Provide the [x, y] coordinate of the cell's center where the given text is located.  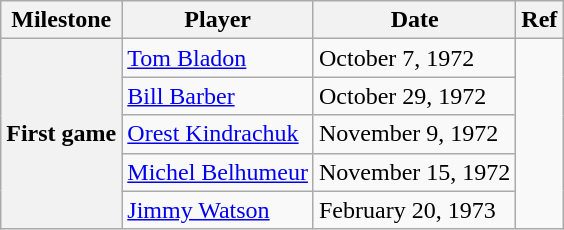
October 7, 1972 [414, 58]
February 20, 1973 [414, 210]
October 29, 1972 [414, 96]
November 15, 1972 [414, 172]
Jimmy Watson [218, 210]
Ref [540, 20]
Player [218, 20]
Tom Bladon [218, 58]
Orest Kindrachuk [218, 134]
November 9, 1972 [414, 134]
Bill Barber [218, 96]
Date [414, 20]
Milestone [62, 20]
First game [62, 134]
Michel Belhumeur [218, 172]
